Output the [X, Y] coordinate of the center of the cell containing the given text.  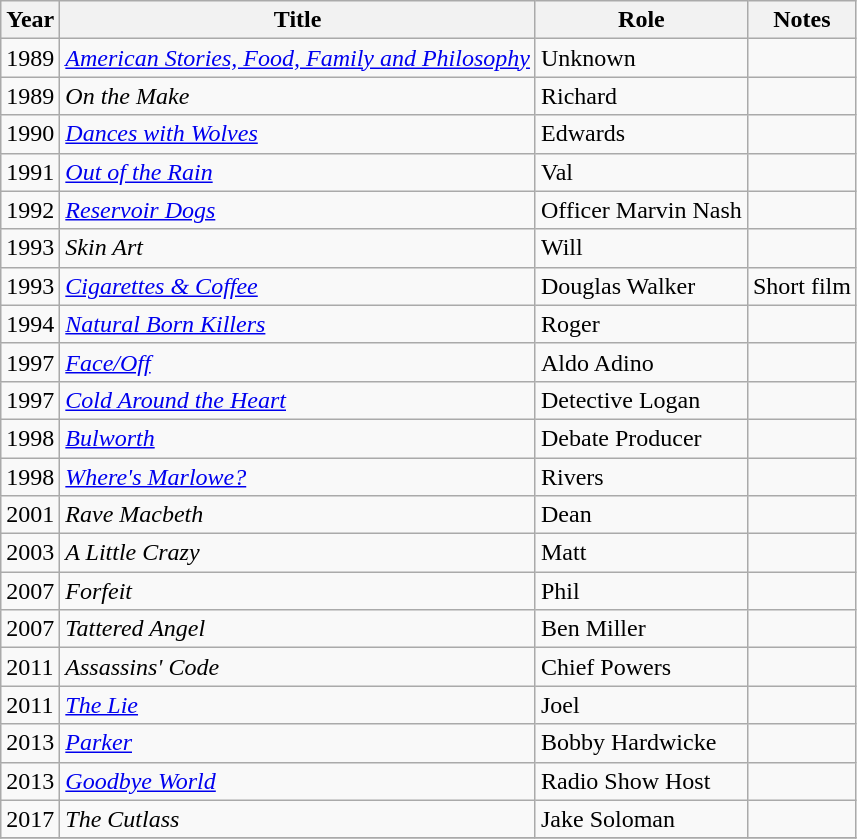
Detective Logan [641, 400]
Dances with Wolves [298, 134]
Bulworth [298, 438]
Parker [298, 743]
1994 [30, 324]
The Lie [298, 705]
Edwards [641, 134]
Roger [641, 324]
Skin Art [298, 248]
Assassins' Code [298, 667]
Title [298, 20]
2001 [30, 515]
Out of the Rain [298, 172]
2003 [30, 553]
Jake Soloman [641, 819]
Year [30, 20]
Natural Born Killers [298, 324]
Rave Macbeth [298, 515]
A Little Crazy [298, 553]
Chief Powers [641, 667]
The Cutlass [298, 819]
Tattered Angel [298, 629]
Debate Producer [641, 438]
1991 [30, 172]
Notes [802, 20]
Where's Marlowe? [298, 477]
Role [641, 20]
Radio Show Host [641, 781]
Matt [641, 553]
On the Make [298, 96]
Cigarettes & Coffee [298, 286]
Val [641, 172]
Cold Around the Heart [298, 400]
Dean [641, 515]
American Stories, Food, Family and Philosophy [298, 58]
Aldo Adino [641, 362]
Goodbye World [298, 781]
Reservoir Dogs [298, 210]
Forfeit [298, 591]
1990 [30, 134]
1992 [30, 210]
Rivers [641, 477]
Richard [641, 96]
Bobby Hardwicke [641, 743]
Phil [641, 591]
Face/Off [298, 362]
2017 [30, 819]
Short film [802, 286]
Ben Miller [641, 629]
Officer Marvin Nash [641, 210]
Joel [641, 705]
Douglas Walker [641, 286]
Unknown [641, 58]
Will [641, 248]
